Capture the cell that displays the provided text and extract its (x, y) central coordinate. 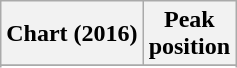
Chart (2016) (72, 34)
Peak position (189, 34)
